Return the [X, Y] coordinate for the center point of the cell that contains the specified text.  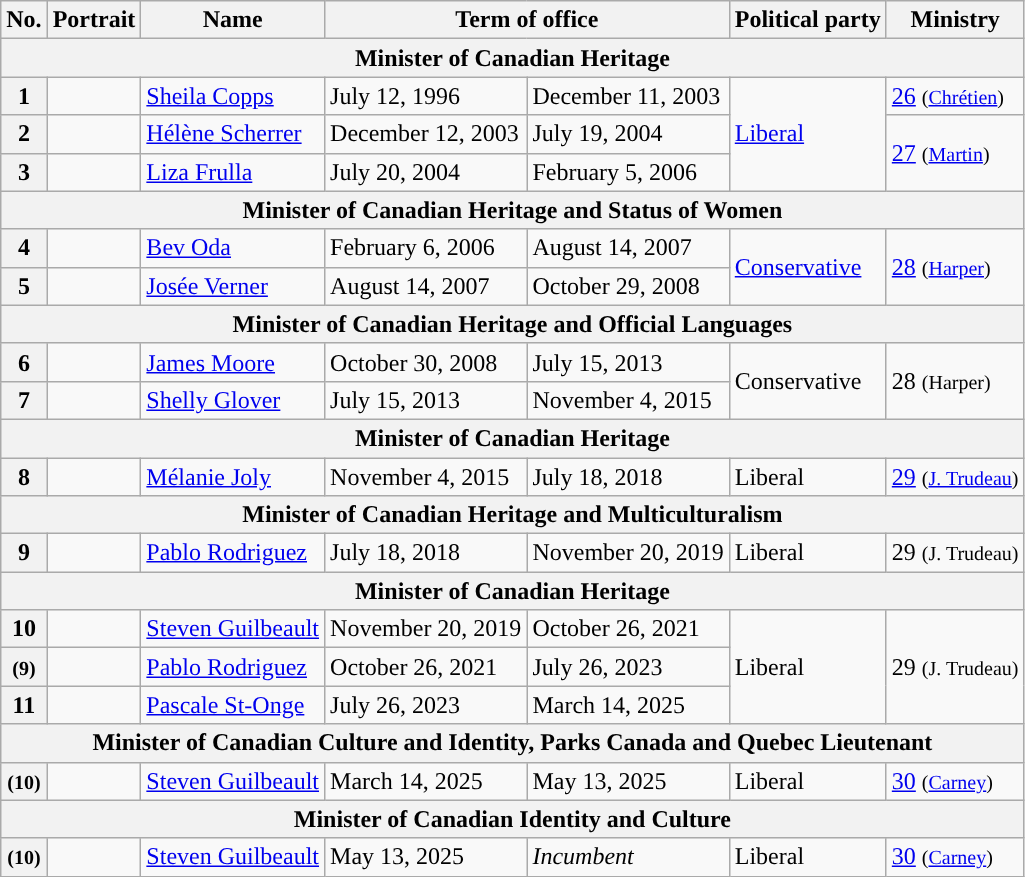
Minister of Canadian Heritage and Multiculturalism [512, 515]
July 20, 2004 [426, 172]
Mélanie Joly [233, 477]
Hélène Scherrer [233, 134]
Bev Oda [233, 248]
10 [24, 629]
December 12, 2003 [426, 134]
February 6, 2006 [426, 248]
Minister of Canadian Identity and Culture [512, 819]
7 [24, 400]
27 (Martin) [955, 153]
Pascale St-Onge [233, 705]
December 11, 2003 [628, 96]
9 [24, 553]
James Moore [233, 362]
Political party [808, 20]
Name [233, 20]
No. [24, 20]
October 29, 2008 [628, 286]
2 [24, 134]
4 [24, 248]
Minister of Canadian Culture and Identity, Parks Canada and Quebec Lieutenant [512, 743]
July 19, 2004 [628, 134]
Incumbent [628, 857]
July 12, 1996 [426, 96]
3 [24, 172]
Portrait [94, 20]
Term of office [528, 20]
Josée Verner [233, 286]
February 5, 2006 [628, 172]
October 30, 2008 [426, 362]
1 [24, 96]
11 [24, 705]
5 [24, 286]
Ministry [955, 20]
6 [24, 362]
Shelly Glover [233, 400]
Sheila Copps [233, 96]
(9) [24, 667]
26 (Chrétien) [955, 96]
Liza Frulla [233, 172]
Minister of Canadian Heritage and Status of Women [512, 210]
Minister of Canadian Heritage and Official Languages [512, 324]
8 [24, 477]
